Identify which cell holds the provided text, then report its [X, Y] central coordinate. 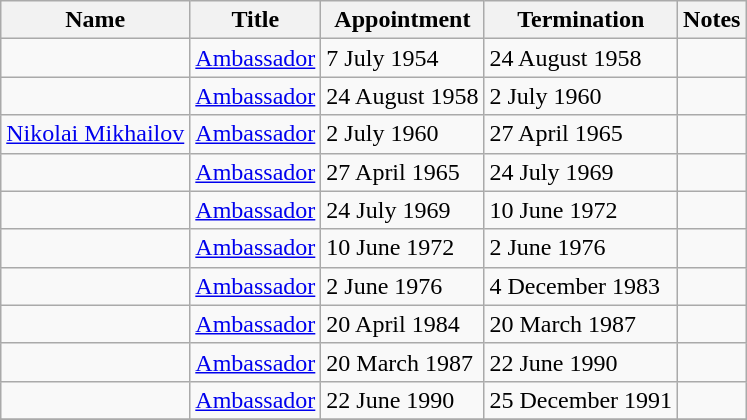
Termination [581, 20]
Name [96, 20]
Nikolai Mikhailov [96, 134]
25 December 1991 [581, 400]
7 July 1954 [402, 58]
Title [256, 20]
Notes [712, 20]
4 December 1983 [581, 286]
20 April 1984 [402, 324]
Appointment [402, 20]
